Find where the given text appears and provide that cell's center as (x, y) coordinate. 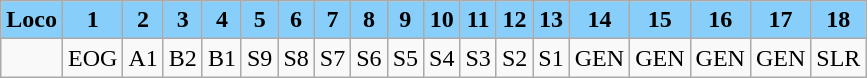
1 (92, 20)
B1 (222, 58)
SLR (838, 58)
S5 (405, 58)
S6 (369, 58)
5 (259, 20)
S2 (514, 58)
9 (405, 20)
13 (551, 20)
16 (720, 20)
15 (660, 20)
11 (478, 20)
B2 (182, 58)
S1 (551, 58)
S9 (259, 58)
8 (369, 20)
EOG (92, 58)
14 (599, 20)
Loco (32, 20)
7 (332, 20)
S7 (332, 58)
S3 (478, 58)
10 (442, 20)
4 (222, 20)
18 (838, 20)
S4 (442, 58)
2 (143, 20)
S8 (296, 58)
A1 (143, 58)
3 (182, 20)
17 (780, 20)
12 (514, 20)
6 (296, 20)
